Find where the given text appears and provide that cell's center as (x, y) coordinate. 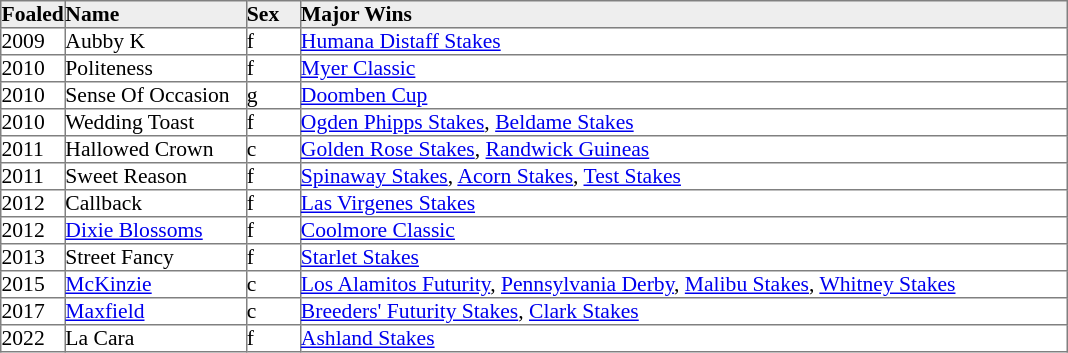
Doomben Cup (683, 96)
Ogden Phipps Stakes, Beldame Stakes (683, 122)
Myer Classic (683, 68)
2013 (33, 258)
Los Alamitos Futurity, Pennsylvania Derby, Malibu Stakes, Whitney Stakes (683, 284)
Wedding Toast (156, 122)
Spinaway Stakes, Acorn Stakes, Test Stakes (683, 176)
McKinzie (156, 284)
Hallowed Crown (156, 150)
Maxfield (156, 312)
2015 (33, 284)
Politeness (156, 68)
Sense Of Occasion (156, 96)
Ashland Stakes (683, 338)
Aubby K (156, 42)
Sex (273, 14)
La Cara (156, 338)
Humana Distaff Stakes (683, 42)
Name (156, 14)
2022 (33, 338)
Coolmore Classic (683, 230)
Sweet Reason (156, 176)
Street Fancy (156, 258)
Breeders' Futurity Stakes, Clark Stakes (683, 312)
Golden Rose Stakes, Randwick Guineas (683, 150)
2017 (33, 312)
Las Virgenes Stakes (683, 204)
Dixie Blossoms (156, 230)
g (273, 96)
Major Wins (683, 14)
Callback (156, 204)
Foaled (33, 14)
Starlet Stakes (683, 258)
2009 (33, 42)
